Return the [X, Y] coordinate for the center point of the cell that contains the specified text.  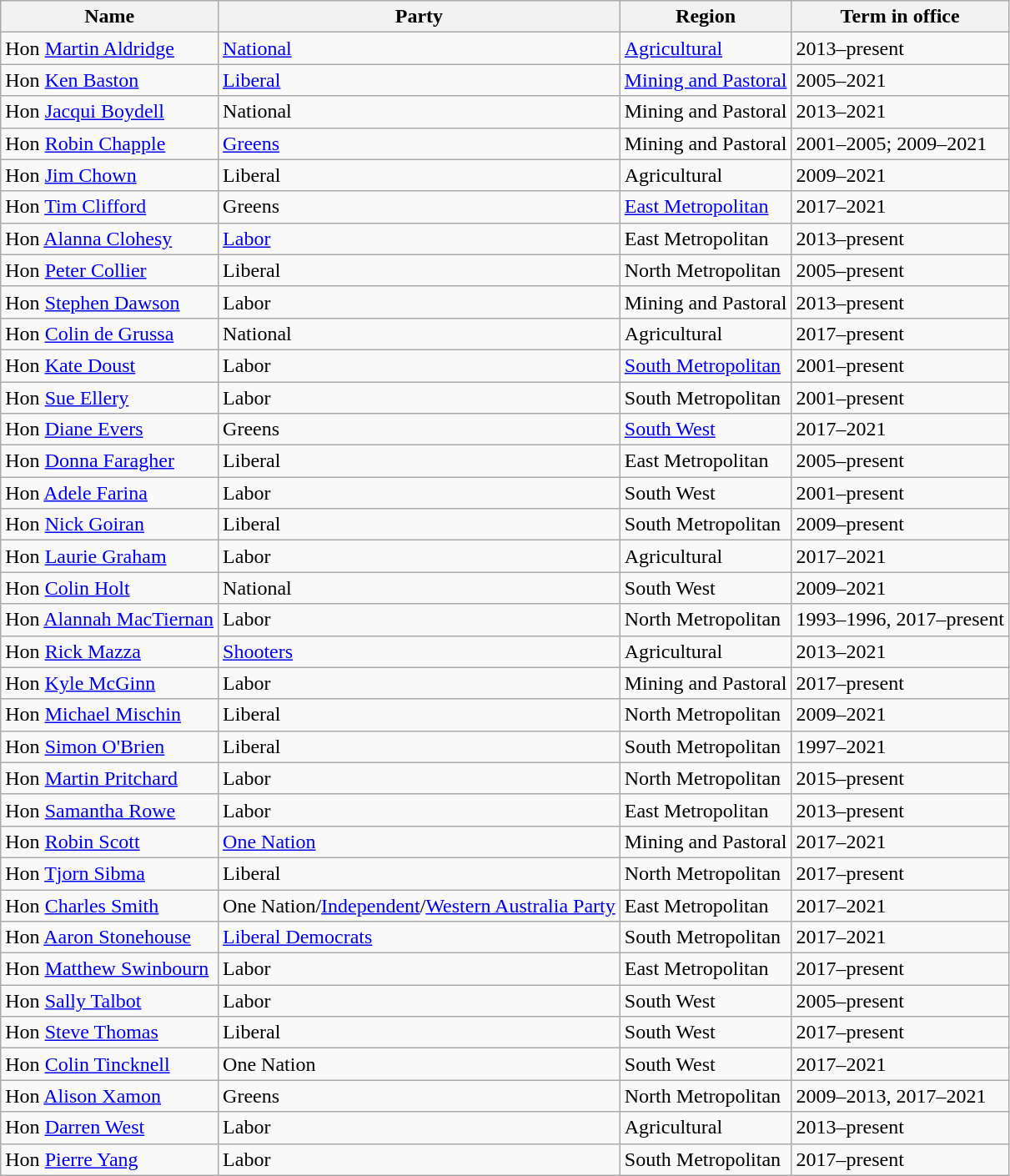
Hon Simon O'Brien [110, 746]
Hon Martin Aldridge [110, 48]
Shooters [420, 651]
Hon Donna Faragher [110, 461]
Hon Martin Pritchard [110, 778]
Hon Jim Chown [110, 175]
2015–present [900, 778]
Hon Jacqui Boydell [110, 112]
1993–1996, 2017–present [900, 620]
Hon Alannah MacTiernan [110, 620]
Liberal Democrats [420, 937]
Hon Sally Talbot [110, 1001]
Hon Nick Goiran [110, 525]
2001–2005; 2009–2021 [900, 143]
Hon Aaron Stonehouse [110, 937]
Hon Adele Farina [110, 493]
Hon Stephen Dawson [110, 302]
Name [110, 17]
Hon Darren West [110, 1128]
2005–2021 [900, 80]
Hon Colin Holt [110, 588]
Hon Laurie Graham [110, 556]
2009–2013, 2017–2021 [900, 1096]
Hon Kate Doust [110, 365]
1997–2021 [900, 746]
Hon Alanna Clohesy [110, 239]
Hon Colin Tincknell [110, 1064]
Region [706, 17]
Hon Colin de Grussa [110, 334]
Term in office [900, 17]
Hon Diane Evers [110, 430]
Hon Pierre Yang [110, 1159]
Party [420, 17]
Hon Steve Thomas [110, 1033]
Hon Rick Mazza [110, 651]
One Nation/Independent/Western Australia Party [420, 905]
Hon Ken Baston [110, 80]
Hon Alison Xamon [110, 1096]
Hon Matthew Swinbourn [110, 969]
Hon Tim Clifford [110, 207]
2009–present [900, 525]
Hon Tjorn Sibma [110, 873]
Hon Robin Scott [110, 842]
Hon Peter Collier [110, 270]
Hon Robin Chapple [110, 143]
Hon Charles Smith [110, 905]
Hon Sue Ellery [110, 398]
Hon Kyle McGinn [110, 683]
Hon Samantha Rowe [110, 810]
Hon Michael Mischin [110, 715]
